Detect which cell encompasses the target text, then output its (X, Y) center coordinate. 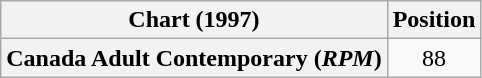
Chart (1997) (194, 20)
88 (434, 58)
Position (434, 20)
Canada Adult Contemporary (RPM) (194, 58)
